Locate the cell with the specified text and output its (X, Y) center coordinate. 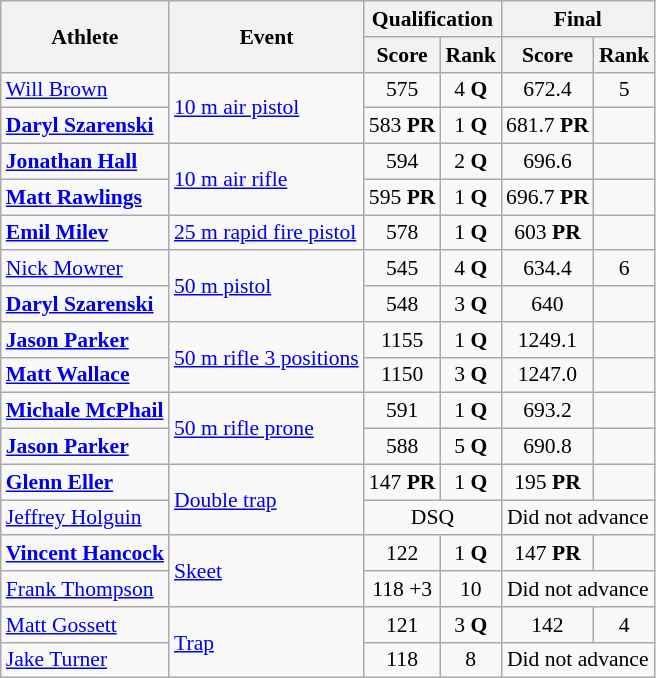
672.4 (548, 90)
Emil Milev (85, 233)
Qualification (432, 19)
Michale McPhail (85, 411)
603 PR (548, 233)
DSQ (432, 518)
2 Q (470, 162)
118 +3 (402, 589)
545 (402, 269)
681.7 PR (548, 126)
Glenn Eller (85, 482)
10 m air pistol (266, 108)
195 PR (548, 482)
25 m rapid fire pistol (266, 233)
50 m rifle 3 positions (266, 358)
690.8 (548, 447)
Double trap (266, 500)
5 (624, 90)
Will Brown (85, 90)
1150 (402, 375)
50 m rifle prone (266, 428)
548 (402, 304)
696.7 PR (548, 197)
Skeet (266, 572)
Trap (266, 642)
Athlete (85, 36)
Final (578, 19)
5 Q (470, 447)
575 (402, 90)
588 (402, 447)
1249.1 (548, 340)
Jeffrey Holguin (85, 518)
118 (402, 660)
591 (402, 411)
142 (548, 625)
640 (548, 304)
10 (470, 589)
Jonathan Hall (85, 162)
6 (624, 269)
121 (402, 625)
594 (402, 162)
Matt Gossett (85, 625)
634.4 (548, 269)
Matt Wallace (85, 375)
693.2 (548, 411)
696.6 (548, 162)
Matt Rawlings (85, 197)
Vincent Hancock (85, 554)
4 (624, 625)
Nick Mowrer (85, 269)
583 PR (402, 126)
8 (470, 660)
Frank Thompson (85, 589)
Event (266, 36)
595 PR (402, 197)
1155 (402, 340)
1247.0 (548, 375)
Jake Turner (85, 660)
10 m air rifle (266, 180)
122 (402, 554)
50 m pistol (266, 286)
578 (402, 233)
